Find where the given text appears and provide that cell's center as (X, Y) coordinate. 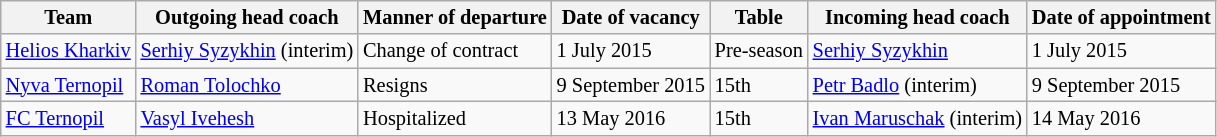
Outgoing head coach (248, 17)
Hospitalized (455, 118)
FC Ternopil (68, 118)
Serhiy Syzykhin (918, 51)
Table (759, 17)
Serhiy Syzykhin (interim) (248, 51)
Helios Kharkiv (68, 51)
Resigns (455, 85)
Team (68, 17)
13 May 2016 (631, 118)
Change of contract (455, 51)
Petr Badlo (interim) (918, 85)
Pre-season (759, 51)
Vasyl Ivehesh (248, 118)
Roman Tolochko (248, 85)
Incoming head coach (918, 17)
Manner of departure (455, 17)
14 May 2016 (1122, 118)
Date of appointment (1122, 17)
Date of vacancy (631, 17)
Ivan Maruschak (interim) (918, 118)
Nyva Ternopil (68, 85)
